From the cell containing the given text, extract its center point as [x, y] coordinate. 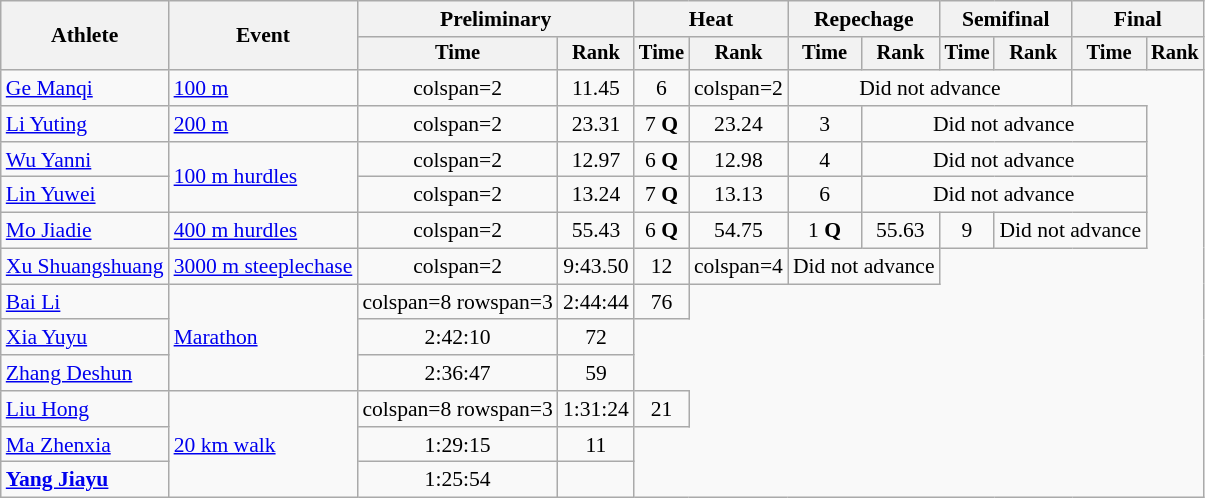
Lin Yuwei [85, 195]
2:36:47 [458, 373]
400 m hurdles [264, 231]
1:31:24 [596, 409]
1 Q [824, 231]
21 [662, 409]
Wu Yanni [85, 160]
Ge Manqi [85, 88]
Marathon [264, 338]
200 m [264, 124]
9 [968, 231]
100 m hurdles [264, 178]
Li Yuting [85, 124]
Mo Jiadie [85, 231]
20 km walk [264, 444]
23.24 [738, 124]
3000 m steeplechase [264, 267]
Event [264, 36]
12.98 [738, 160]
Liu Hong [85, 409]
colspan=4 [738, 267]
54.75 [738, 231]
Final [1138, 19]
Repechage [864, 19]
13.13 [738, 195]
1:25:54 [458, 480]
Xu Shuangshuang [85, 267]
Semifinal [1006, 19]
12.97 [596, 160]
Xia Yuyu [85, 338]
2:44:44 [596, 302]
13.24 [596, 195]
9:43.50 [596, 267]
59 [596, 373]
12 [662, 267]
100 m [264, 88]
Ma Zhenxia [85, 445]
4 [824, 160]
11.45 [596, 88]
2:42:10 [458, 338]
1:29:15 [458, 445]
Athlete [85, 36]
Yang Jiayu [85, 480]
3 [824, 124]
55.43 [596, 231]
72 [596, 338]
23.31 [596, 124]
76 [662, 302]
55.63 [900, 231]
11 [596, 445]
Zhang Deshun [85, 373]
Bai Li [85, 302]
Heat [711, 19]
Preliminary [496, 19]
